Detect which cell encompasses the target text, then output its (x, y) center coordinate. 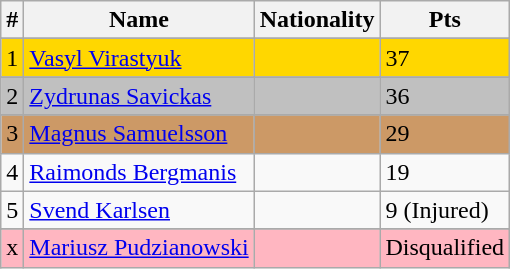
# (12, 20)
36 (445, 96)
Raimonds Bergmanis (139, 172)
37 (445, 58)
Mariusz Pudzianowski (139, 248)
19 (445, 172)
2 (12, 96)
29 (445, 134)
1 (12, 58)
5 (12, 210)
3 (12, 134)
Svend Karlsen (139, 210)
Disqualified (445, 248)
Magnus Samuelsson (139, 134)
4 (12, 172)
x (12, 248)
Nationality (317, 20)
Pts (445, 20)
Name (139, 20)
Vasyl Virastyuk (139, 58)
9 (Injured) (445, 210)
Zydrunas Savickas (139, 96)
